Extract the [x, y] coordinate from the center of the cell holding the provided text.  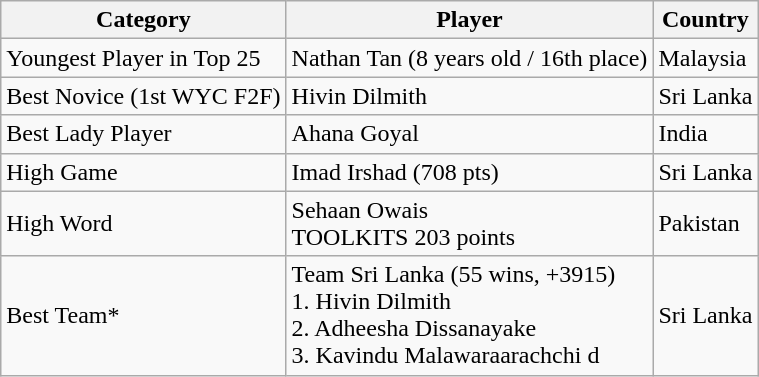
Best Team* [144, 316]
Team Sri Lanka (55 wins, +3915)1. Hivin Dilmith2. Adheesha Dissanayake3. Kavindu Malawaraarachchi d [470, 316]
Nathan Tan (8 years old / 16th place) [470, 58]
Category [144, 20]
Player [470, 20]
Best Lady Player [144, 134]
Country [706, 20]
Malaysia [706, 58]
Best Novice (1st WYC F2F) [144, 96]
Pakistan [706, 224]
Imad Irshad (708 pts) [470, 172]
Youngest Player in Top 25 [144, 58]
Sehaan OwaisTOOLKITS 203 points [470, 224]
Ahana Goyal [470, 134]
India [706, 134]
Hivin Dilmith [470, 96]
High Word [144, 224]
High Game [144, 172]
